Locate the cell with the specified text and output its (x, y) center coordinate. 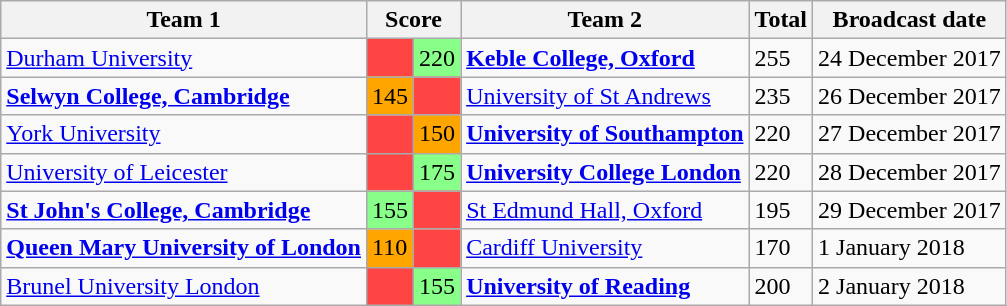
255 (781, 58)
1 January 2018 (910, 248)
170 (781, 248)
195 (781, 210)
145 (390, 96)
Team 2 (605, 20)
University of St Andrews (605, 96)
200 (781, 286)
Cardiff University (605, 248)
Broadcast date (910, 20)
29 December 2017 (910, 210)
University of Southampton (605, 134)
University of Reading (605, 286)
235 (781, 96)
Queen Mary University of London (184, 248)
175 (438, 172)
St Edmund Hall, Oxford (605, 210)
University College London (605, 172)
St John's College, Cambridge (184, 210)
Selwyn College, Cambridge (184, 96)
28 December 2017 (910, 172)
27 December 2017 (910, 134)
University of Leicester (184, 172)
Keble College, Oxford (605, 58)
24 December 2017 (910, 58)
26 December 2017 (910, 96)
110 (390, 248)
Brunel University London (184, 286)
2 January 2018 (910, 286)
Total (781, 20)
York University (184, 134)
Durham University (184, 58)
Team 1 (184, 20)
150 (438, 134)
Score (413, 20)
